Output the (X, Y) coordinate of the center of the cell containing the given text.  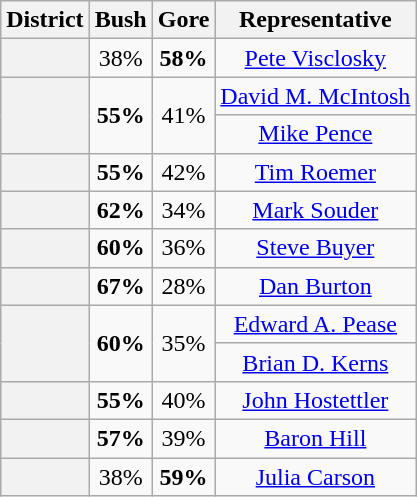
Gore (184, 20)
40% (184, 400)
58% (184, 58)
36% (184, 248)
Dan Burton (316, 286)
Julia Carson (316, 477)
34% (184, 210)
David M. McIntosh (316, 96)
57% (120, 438)
67% (120, 286)
39% (184, 438)
Bush (120, 20)
Representative (316, 20)
Pete Visclosky (316, 58)
59% (184, 477)
Baron Hill (316, 438)
Mark Souder (316, 210)
Steve Buyer (316, 248)
District (45, 20)
41% (184, 115)
Edward A. Pease (316, 324)
Brian D. Kerns (316, 362)
42% (184, 172)
28% (184, 286)
Tim Roemer (316, 172)
John Hostettler (316, 400)
35% (184, 343)
Mike Pence (316, 134)
62% (120, 210)
